For the text-containing cell, return its midpoint in (x, y) coordinate format. 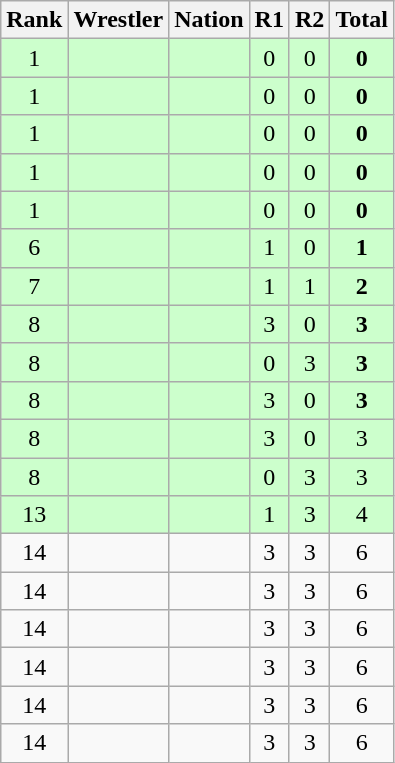
R1 (269, 20)
2 (362, 286)
13 (34, 515)
Rank (34, 20)
Nation (209, 20)
7 (34, 286)
R2 (309, 20)
Total (362, 20)
4 (362, 515)
Wrestler (118, 20)
